Extract the (X, Y) coordinate from the center of the cell holding the provided text.  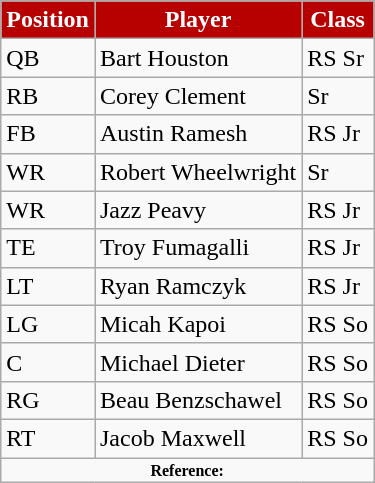
Bart Houston (198, 58)
C (48, 362)
FB (48, 134)
Jacob Maxwell (198, 438)
Player (198, 20)
RT (48, 438)
Ryan Ramczyk (198, 286)
Robert Wheelwright (198, 172)
RG (48, 400)
Class (338, 20)
Austin Ramesh (198, 134)
Corey Clement (198, 96)
RB (48, 96)
Reference: (188, 470)
Micah Kapoi (198, 324)
TE (48, 248)
LT (48, 286)
Jazz Peavy (198, 210)
LG (48, 324)
Troy Fumagalli (198, 248)
RS Sr (338, 58)
QB (48, 58)
Position (48, 20)
Michael Dieter (198, 362)
Beau Benzschawel (198, 400)
